Determine the [x, y] coordinate at the center of the cell enclosing the given text.  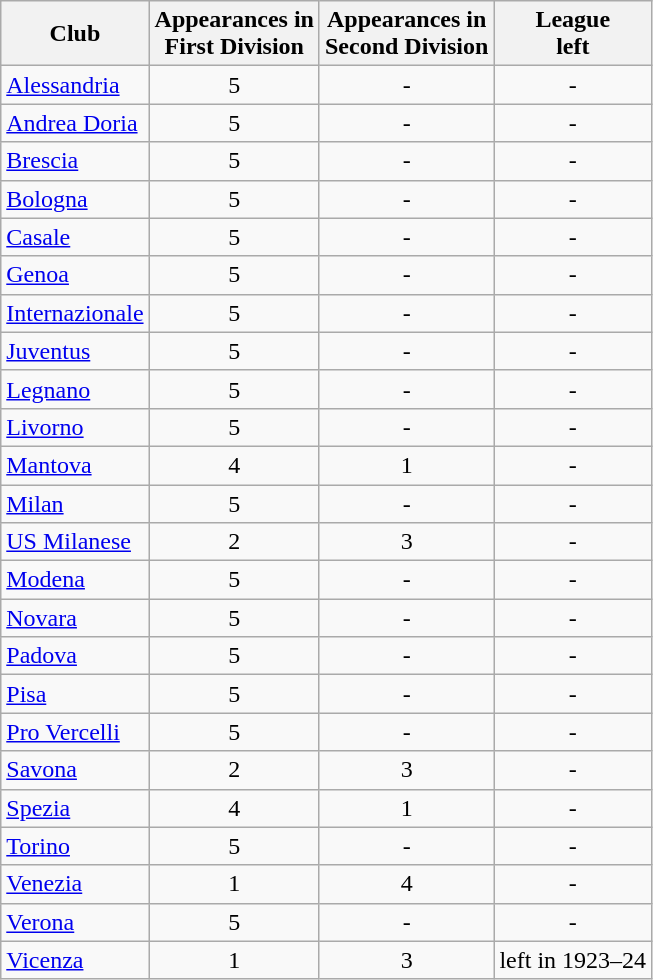
Vicenza [75, 960]
Modena [75, 580]
Livorno [75, 427]
Alessandria [75, 85]
Bologna [75, 199]
Pisa [75, 694]
Internazionale [75, 313]
Legnano [75, 389]
Milan [75, 503]
Venezia [75, 884]
Juventus [75, 351]
left in 1923–24 [573, 960]
Andrea Doria [75, 123]
Novara [75, 618]
Genoa [75, 275]
Pro Vercelli [75, 732]
Brescia [75, 161]
Verona [75, 922]
Appearances inFirst Division [234, 34]
Padova [75, 656]
Club [75, 34]
Casale [75, 237]
Appearances inSecond Division [406, 34]
Spezia [75, 808]
Savona [75, 770]
Mantova [75, 465]
Leagueleft [573, 34]
US Milanese [75, 542]
Torino [75, 846]
